Output the [X, Y] coordinate of the center of the cell containing the given text.  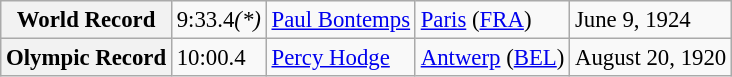
10:00.4 [218, 58]
9:33.4(*) [218, 20]
Olympic Record [86, 58]
World Record [86, 20]
August 20, 1920 [651, 58]
Paris (FRA) [492, 20]
Percy Hodge [340, 58]
Antwerp (BEL) [492, 58]
Paul Bontemps [340, 20]
June 9, 1924 [651, 20]
